From the cell containing the given text, extract its center point as (x, y) coordinate. 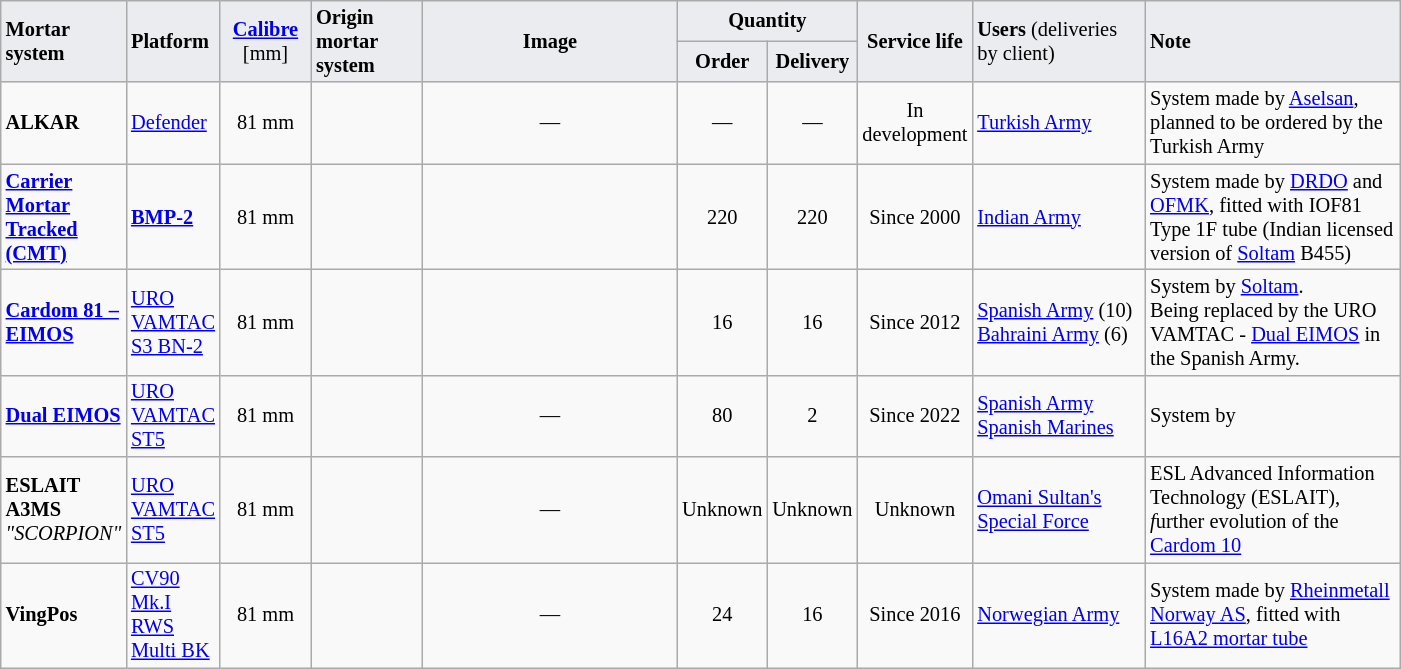
Calibre[mm] (266, 41)
Omani Sultan's Special Force (1058, 510)
Users (deliveries by client) (1058, 41)
VingPos (64, 615)
ESL Advanced Information Technology (ESLAIT), further evolution of the Cardom 10 (1272, 510)
Spanish ArmySpanish Marines (1058, 416)
24 (722, 615)
System made by Rheinmetall Norway AS, fitted with L16A2 mortar tube (1272, 615)
ALKAR (64, 123)
System made by DRDO and OFMK, fitted with IOF81 Type 1F tube (Indian licensed version of Soltam B455) (1272, 217)
URO VAMTAC S3 BN-2 (173, 322)
Norwegian Army (1058, 615)
Mortar system (64, 41)
Service life (914, 41)
Order (722, 62)
System by (1272, 416)
2 (812, 416)
Spanish Army (10) Bahraini Army (6) (1058, 322)
BMP-2 (173, 217)
Indian Army (1058, 217)
Delivery (812, 62)
Turkish Army (1058, 123)
In development (914, 123)
Quantity (767, 20)
Cardom 81 – EIMOS (64, 322)
80 (722, 416)
Image (550, 41)
Platform (173, 41)
CV90 Mk.I RWS Multi BK (173, 615)
Origin mortar system (367, 41)
ESLAIT A3MS "SCORPION" (64, 510)
Dual EIMOS (64, 416)
Carrier Mortar Tracked (CMT) (64, 217)
Note (1272, 41)
System by Soltam.Being replaced by the URO VAMTAC - Dual EIMOS in the Spanish Army. (1272, 322)
System made by Aselsan, planned to be ordered by the Turkish Army (1272, 123)
Since 2016 (914, 615)
Since 2000 (914, 217)
Since 2022 (914, 416)
Since 2012 (914, 322)
Defender (173, 123)
